Find where the given text appears and provide that cell's center as (x, y) coordinate. 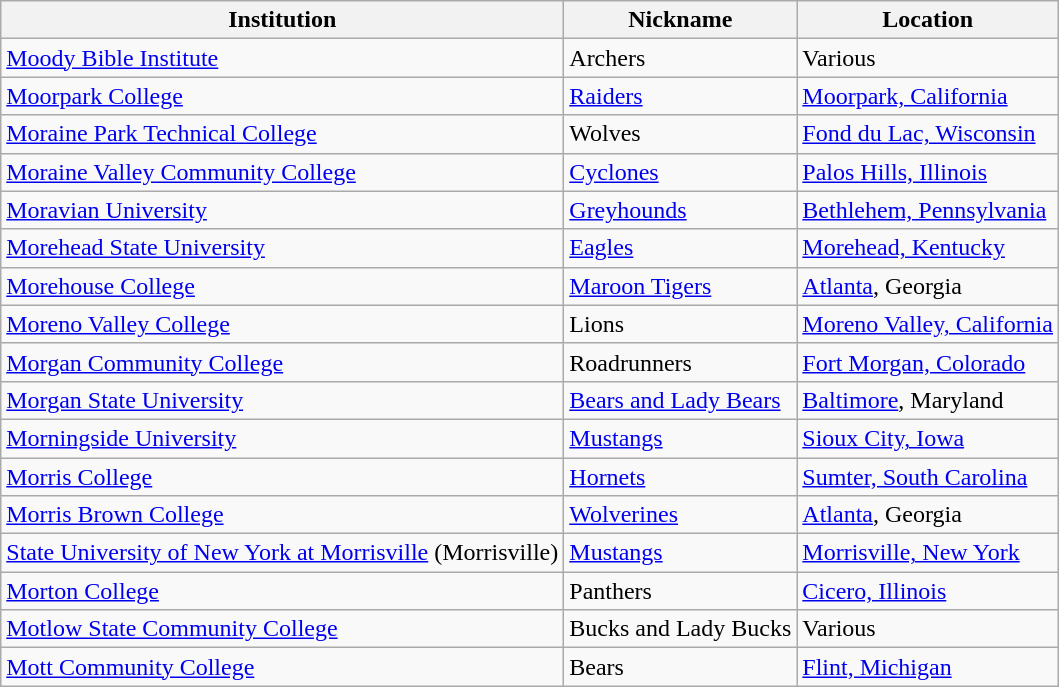
Moravian University (282, 210)
Cyclones (680, 172)
Moody Bible Institute (282, 58)
Bucks and Lady Bucks (680, 629)
Moraine Valley Community College (282, 172)
Morningside University (282, 438)
Morehead, Kentucky (928, 248)
Panthers (680, 591)
Location (928, 20)
Palos Hills, Illinois (928, 172)
Cicero, Illinois (928, 591)
Moorpark College (282, 96)
Wolves (680, 134)
Bears and Lady Bears (680, 400)
Flint, Michigan (928, 667)
Mott Community College (282, 667)
Greyhounds (680, 210)
Moreno Valley College (282, 324)
Nickname (680, 20)
Maroon Tigers (680, 286)
Bears (680, 667)
Fond du Lac, Wisconsin (928, 134)
Bethlehem, Pennsylvania (928, 210)
Archers (680, 58)
Morgan State University (282, 400)
Hornets (680, 477)
Moorpark, California (928, 96)
Moraine Park Technical College (282, 134)
Wolverines (680, 515)
Motlow State Community College (282, 629)
Eagles (680, 248)
Lions (680, 324)
Morris Brown College (282, 515)
Baltimore, Maryland (928, 400)
Morgan Community College (282, 362)
Institution (282, 20)
Morehouse College (282, 286)
Morrisville, New York (928, 553)
Sumter, South Carolina (928, 477)
Morehead State University (282, 248)
State University of New York at Morrisville (Morrisville) (282, 553)
Morris College (282, 477)
Raiders (680, 96)
Moreno Valley, California (928, 324)
Sioux City, Iowa (928, 438)
Morton College (282, 591)
Roadrunners (680, 362)
Fort Morgan, Colorado (928, 362)
